Extract the (x, y) coordinate from the center of the cell holding the provided text.  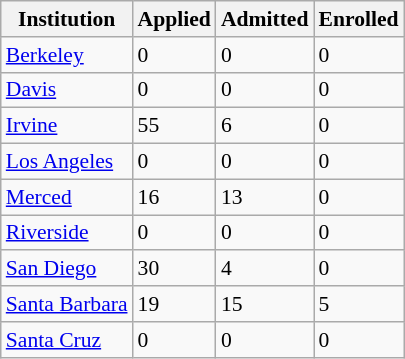
6 (265, 126)
Santa Cruz (67, 340)
Merced (67, 197)
5 (359, 304)
Riverside (67, 233)
15 (265, 304)
Institution (67, 19)
13 (265, 197)
30 (174, 269)
16 (174, 197)
Admitted (265, 19)
San Diego (67, 269)
4 (265, 269)
55 (174, 126)
Davis (67, 90)
Los Angeles (67, 162)
Enrolled (359, 19)
Santa Barbara (67, 304)
Irvine (67, 126)
19 (174, 304)
Applied (174, 19)
Berkeley (67, 55)
